Return [X, Y] of the center of cell containing provided text 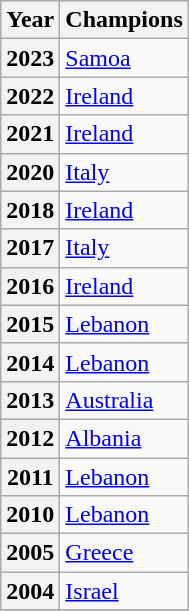
Australia [124, 400]
2018 [30, 210]
2022 [30, 96]
Samoa [124, 58]
2010 [30, 515]
Champions [124, 20]
2017 [30, 248]
2005 [30, 553]
2015 [30, 324]
2012 [30, 438]
Year [30, 20]
Greece [124, 553]
2021 [30, 134]
Israel [124, 591]
2023 [30, 58]
2014 [30, 362]
2016 [30, 286]
2020 [30, 172]
2011 [30, 477]
2013 [30, 400]
2004 [30, 591]
Albania [124, 438]
